Determine the (x, y) coordinate at the center of the cell enclosing the given text.  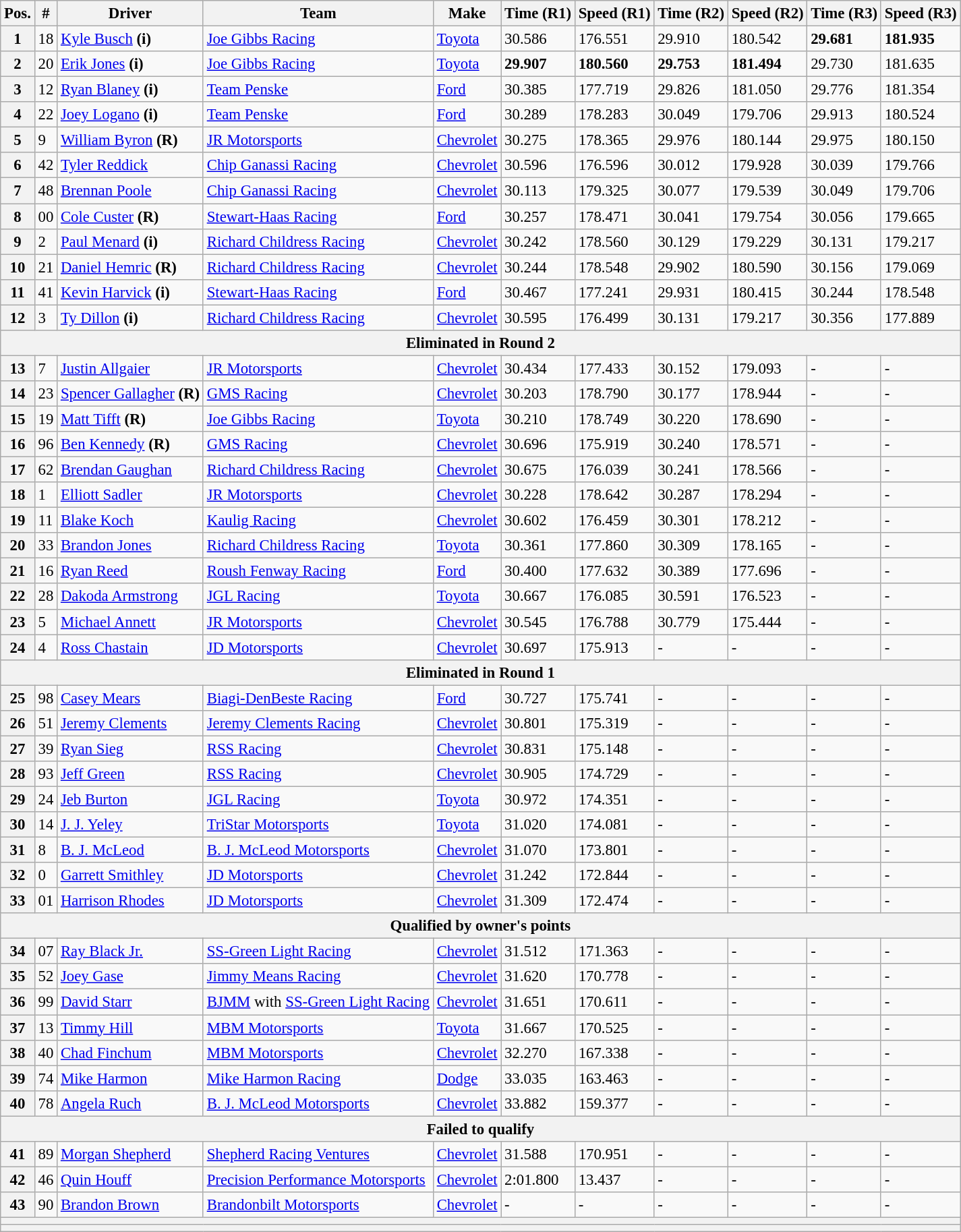
180.524 (921, 115)
30.595 (538, 318)
30.596 (538, 165)
29.910 (691, 39)
178.944 (767, 394)
176.039 (614, 470)
181.635 (921, 64)
30.667 (538, 597)
31.070 (538, 850)
176.085 (614, 597)
31.620 (538, 977)
Brendan Gaughan (131, 470)
B. J. McLeod (131, 850)
Timmy Hill (131, 1028)
177.860 (614, 546)
179.325 (614, 191)
Brandon Jones (131, 546)
# (46, 13)
30.586 (538, 39)
30.203 (538, 394)
Michael Annett (131, 622)
32.270 (538, 1053)
180.542 (767, 39)
William Byron (R) (131, 140)
J. J. Yeley (131, 825)
6 (18, 165)
Jeff Green (131, 774)
Blake Koch (131, 521)
172.474 (614, 901)
30.389 (691, 571)
BJMM with SS-Green Light Racing (318, 1002)
98 (46, 698)
30.356 (844, 318)
179.539 (767, 191)
0 (46, 875)
Jeremy Clements Racing (318, 724)
01 (46, 901)
Cole Custer (R) (131, 216)
David Starr (131, 1002)
Driver (131, 13)
30.041 (691, 216)
30.779 (691, 622)
31.588 (538, 1154)
181.494 (767, 64)
52 (46, 977)
48 (46, 191)
Jimmy Means Racing (318, 977)
30.012 (691, 165)
177.719 (614, 90)
30.220 (691, 419)
TriStar Motorsports (318, 825)
Pos. (18, 13)
Joey Logano (i) (131, 115)
30.152 (691, 368)
30.156 (844, 267)
29.902 (691, 267)
Dakoda Armstrong (131, 597)
Time (R1) (538, 13)
10 (18, 267)
29.976 (691, 140)
175.919 (614, 444)
31 (18, 850)
30.301 (691, 521)
170.525 (614, 1028)
170.778 (614, 977)
31.242 (538, 875)
30.972 (538, 799)
99 (46, 1002)
Jeremy Clements (131, 724)
SS-Green Light Racing (318, 951)
163.463 (614, 1078)
30.727 (538, 698)
181.354 (921, 90)
31.020 (538, 825)
29.907 (538, 64)
30.287 (691, 495)
30.545 (538, 622)
38 (18, 1053)
Ryan Reed (131, 571)
30.400 (538, 571)
31.667 (538, 1028)
29.776 (844, 90)
Dodge (467, 1078)
30.696 (538, 444)
30.056 (844, 216)
178.566 (767, 470)
170.611 (614, 1002)
Brandonbilt Motorsports (318, 1205)
Eliminated in Round 2 (480, 343)
33.882 (538, 1103)
Justin Allgaier (131, 368)
Ray Black Jr. (131, 951)
29.826 (691, 90)
Time (R2) (691, 13)
30.210 (538, 419)
15 (18, 419)
35 (18, 977)
Kaulig Racing (318, 521)
Spencer Gallagher (R) (131, 394)
29.753 (691, 64)
Kevin Harvick (i) (131, 292)
31.651 (538, 1002)
93 (46, 774)
30.697 (538, 647)
Tyler Reddick (131, 165)
30.801 (538, 724)
30.591 (691, 597)
176.499 (614, 318)
34 (18, 951)
07 (46, 951)
170.951 (614, 1154)
178.212 (767, 521)
Angela Ruch (131, 1103)
Daniel Hemric (R) (131, 267)
181.935 (921, 39)
179.754 (767, 216)
159.377 (614, 1103)
Ross Chastain (131, 647)
174.729 (614, 774)
78 (46, 1103)
29 (18, 799)
Eliminated in Round 1 (480, 672)
96 (46, 444)
177.889 (921, 318)
Jeb Burton (131, 799)
30.831 (538, 749)
Ty Dillon (i) (131, 318)
Mike Harmon Racing (318, 1078)
Kyle Busch (i) (131, 39)
32 (18, 875)
178.571 (767, 444)
173.801 (614, 850)
Speed (R2) (767, 13)
Time (R3) (844, 13)
30 (18, 825)
Brennan Poole (131, 191)
176.788 (614, 622)
51 (46, 724)
180.150 (921, 140)
181.050 (767, 90)
30.905 (538, 774)
30.434 (538, 368)
31.309 (538, 901)
178.749 (614, 419)
43 (18, 1205)
Qualified by owner's points (480, 926)
172.844 (614, 875)
62 (46, 470)
37 (18, 1028)
29.913 (844, 115)
180.560 (614, 64)
Erik Jones (i) (131, 64)
00 (46, 216)
179.928 (767, 165)
Matt Tifft (R) (131, 419)
30.361 (538, 546)
25 (18, 698)
177.632 (614, 571)
30.240 (691, 444)
176.551 (614, 39)
74 (46, 1078)
178.283 (614, 115)
174.351 (614, 799)
30.385 (538, 90)
30.275 (538, 140)
26 (18, 724)
Chad Finchum (131, 1053)
Garrett Smithley (131, 875)
Joey Gase (131, 977)
2:01.800 (538, 1179)
Precision Performance Motorsports (318, 1179)
13.437 (614, 1179)
178.790 (614, 394)
46 (46, 1179)
171.363 (614, 951)
179.069 (921, 267)
178.560 (614, 241)
180.144 (767, 140)
36 (18, 1002)
30.039 (844, 165)
Failed to qualify (480, 1129)
Biagi-DenBeste Racing (318, 698)
175.319 (614, 724)
Brandon Brown (131, 1205)
30.242 (538, 241)
179.229 (767, 241)
179.665 (921, 216)
178.471 (614, 216)
179.093 (767, 368)
Ryan Blaney (i) (131, 90)
30.241 (691, 470)
Ben Kennedy (R) (131, 444)
Shepherd Racing Ventures (318, 1154)
176.459 (614, 521)
30.077 (691, 191)
29.931 (691, 292)
Quin Houff (131, 1179)
30.177 (691, 394)
29.730 (844, 64)
175.913 (614, 647)
Make (467, 13)
89 (46, 1154)
Paul Menard (i) (131, 241)
167.338 (614, 1053)
179.766 (921, 165)
30.309 (691, 546)
30.289 (538, 115)
Morgan Shepherd (131, 1154)
180.590 (767, 267)
178.165 (767, 546)
30.675 (538, 470)
178.690 (767, 419)
178.294 (767, 495)
177.696 (767, 571)
180.415 (767, 292)
Speed (R1) (614, 13)
178.365 (614, 140)
174.081 (614, 825)
33.035 (538, 1078)
30.602 (538, 521)
Elliott Sadler (131, 495)
29.975 (844, 140)
Roush Fenway Racing (318, 571)
30.113 (538, 191)
90 (46, 1205)
Ryan Sieg (131, 749)
Casey Mears (131, 698)
Harrison Rhodes (131, 901)
30.129 (691, 241)
29.681 (844, 39)
178.642 (614, 495)
175.741 (614, 698)
175.444 (767, 622)
30.228 (538, 495)
Mike Harmon (131, 1078)
27 (18, 749)
176.596 (614, 165)
31.512 (538, 951)
175.148 (614, 749)
177.241 (614, 292)
30.257 (538, 216)
176.523 (767, 597)
30.467 (538, 292)
17 (18, 470)
177.433 (614, 368)
Team (318, 13)
Speed (R3) (921, 13)
